From the cell containing the given text, extract its center point as (X, Y) coordinate. 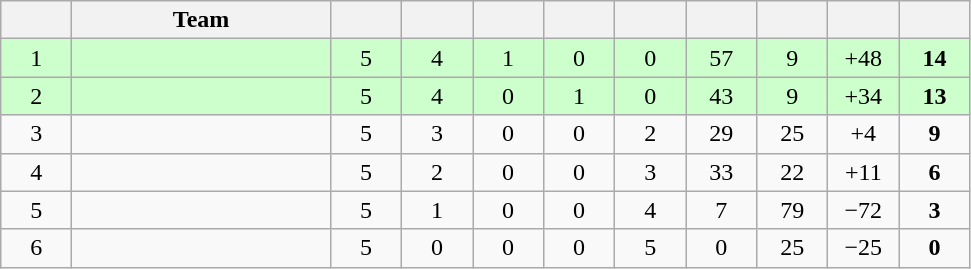
14 (934, 58)
+34 (864, 96)
−25 (864, 248)
43 (722, 96)
57 (722, 58)
33 (722, 172)
29 (722, 134)
Team (202, 20)
22 (792, 172)
7 (722, 210)
+48 (864, 58)
−72 (864, 210)
+11 (864, 172)
79 (792, 210)
+4 (864, 134)
13 (934, 96)
